Detect which cell encompasses the target text, then output its (x, y) center coordinate. 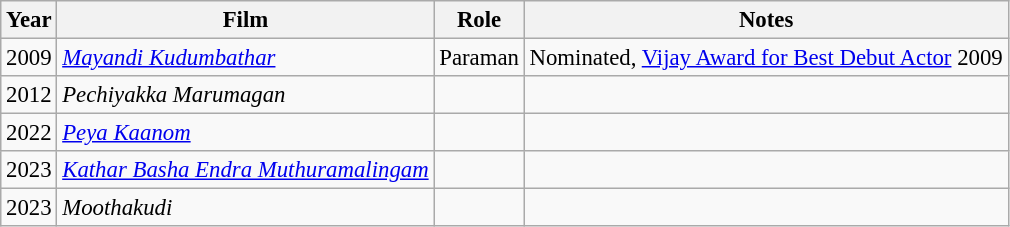
Year (29, 20)
2022 (29, 133)
Paraman (479, 58)
Pechiyakka Marumagan (246, 95)
Mayandi Kudumbathar (246, 58)
Moothakudi (246, 208)
2009 (29, 58)
Peya Kaanom (246, 133)
Film (246, 20)
Role (479, 20)
Kathar Basha Endra Muthuramalingam (246, 170)
Nominated, Vijay Award for Best Debut Actor 2009 (766, 58)
2012 (29, 95)
Notes (766, 20)
